Pinpoint the cell where the given text exists, returning its [x, y] midpoint coordinate. 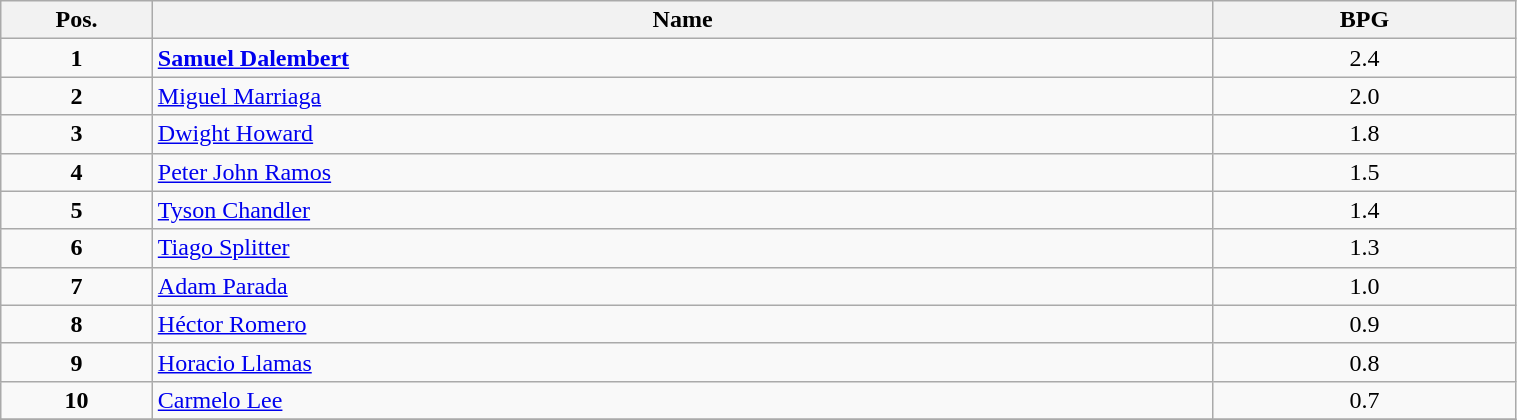
Héctor Romero [682, 324]
Samuel Dalembert [682, 58]
Tyson Chandler [682, 210]
Horacio Llamas [682, 362]
3 [77, 134]
Tiago Splitter [682, 248]
1.5 [1364, 172]
0.7 [1364, 400]
Pos. [77, 20]
0.9 [1364, 324]
1.3 [1364, 248]
1.8 [1364, 134]
4 [77, 172]
BPG [1364, 20]
2 [77, 96]
1.0 [1364, 286]
8 [77, 324]
Dwight Howard [682, 134]
10 [77, 400]
2.4 [1364, 58]
9 [77, 362]
Miguel Marriaga [682, 96]
6 [77, 248]
Peter John Ramos [682, 172]
Adam Parada [682, 286]
7 [77, 286]
1 [77, 58]
1.4 [1364, 210]
Name [682, 20]
Carmelo Lee [682, 400]
0.8 [1364, 362]
2.0 [1364, 96]
5 [77, 210]
